Return [x, y] of the center of cell containing provided text 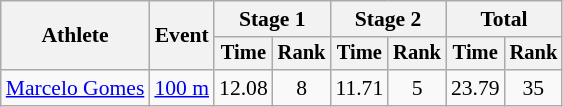
5 [417, 88]
Marcelo Gomes [76, 88]
Total [504, 19]
Athlete [76, 36]
Stage 2 [388, 19]
12.08 [244, 88]
11.71 [359, 88]
8 [302, 88]
Event [182, 36]
100 m [182, 88]
23.79 [476, 88]
Stage 1 [272, 19]
35 [534, 88]
